Find where the given text appears and provide that cell's center as (x, y) coordinate. 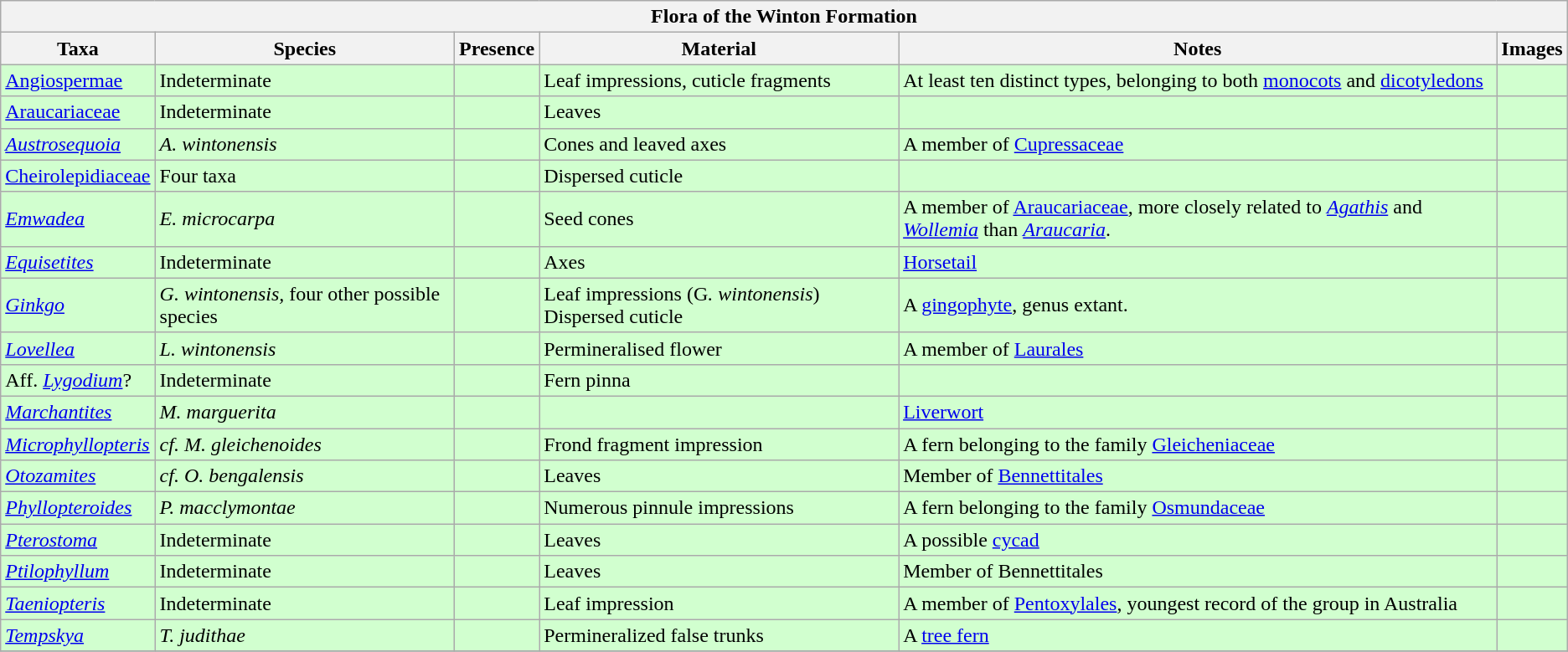
Permineralised flower (719, 348)
A gingophyte, genus extant. (1198, 305)
Numerous pinnule impressions (719, 508)
Emwadea (78, 219)
A member of Pentoxylales, youngest record of the group in Australia (1198, 603)
Fern pinna (719, 380)
Cones and leaved axes (719, 144)
Permineralized false trunks (719, 635)
M. marguerita (305, 412)
Marchantites (78, 412)
Dispersed cuticle (719, 176)
Ginkgo (78, 305)
Presence (496, 49)
Images (1532, 49)
Equisetites (78, 262)
Four taxa (305, 176)
Liverwort (1198, 412)
A possible cycad (1198, 540)
A fern belonging to the family Gleicheniaceae (1198, 444)
A member of Cupressaceae (1198, 144)
Lovellea (78, 348)
Austrosequoia (78, 144)
Notes (1198, 49)
G. wintonensis, four other possible species (305, 305)
Species (305, 49)
Phyllopteroides (78, 508)
Otozamites (78, 476)
Flora of the Winton Formation (784, 17)
Axes (719, 262)
A. wintonensis (305, 144)
E. microcarpa (305, 219)
Microphyllopteris (78, 444)
A member of Araucariaceae, more closely related to Agathis and Wollemia than Araucaria. (1198, 219)
Cheirolepidiaceae (78, 176)
cf. O. bengalensis (305, 476)
Araucariaceae (78, 112)
Material (719, 49)
Angiospermae (78, 80)
P. macclymontae (305, 508)
A fern belonging to the family Osmundaceae (1198, 508)
L. wintonensis (305, 348)
A member of Laurales (1198, 348)
T. judithae (305, 635)
Taeniopteris (78, 603)
Leaf impressions, cuticle fragments (719, 80)
cf. M. gleichenoides (305, 444)
Leaf impressions (G. wintonensis) Dispersed cuticle (719, 305)
Leaf impression (719, 603)
Tempskya (78, 635)
Taxa (78, 49)
Horsetail (1198, 262)
Seed cones (719, 219)
A tree fern (1198, 635)
Ptilophyllum (78, 572)
Pterostoma (78, 540)
At least ten distinct types, belonging to both monocots and dicotyledons (1198, 80)
Frond fragment impression (719, 444)
Aff. Lygodium? (78, 380)
